Determine the (X, Y) coordinate at the center of the cell enclosing the given text.  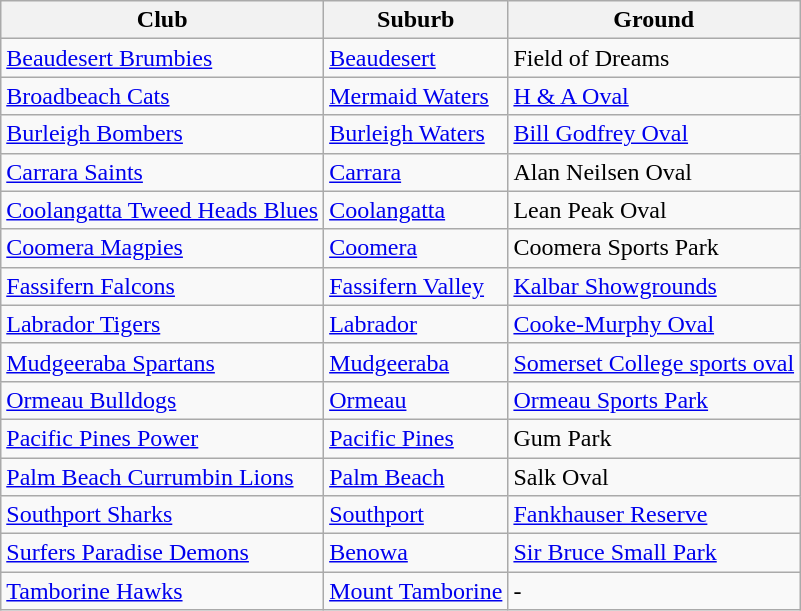
Ormeau (416, 400)
Kalbar Showgrounds (654, 286)
Southport (416, 515)
Ground (654, 20)
Pacific Pines (416, 438)
Burleigh Waters (416, 134)
Ormeau Bulldogs (162, 400)
Pacific Pines Power (162, 438)
Mermaid Waters (416, 96)
- (654, 591)
Southport Sharks (162, 515)
Mudgeeraba (416, 362)
Labrador Tigers (162, 324)
Palm Beach Currumbin Lions (162, 477)
Carrara (416, 172)
Ormeau Sports Park (654, 400)
Tamborine Hawks (162, 591)
Beaudesert (416, 58)
Fassifern Falcons (162, 286)
Beaudesert Brumbies (162, 58)
Field of Dreams (654, 58)
Lean Peak Oval (654, 210)
Fassifern Valley (416, 286)
Salk Oval (654, 477)
Fankhauser Reserve (654, 515)
Coomera Sports Park (654, 248)
Sir Bruce Small Park (654, 553)
Somerset College sports oval (654, 362)
Mudgeeraba Spartans (162, 362)
Club (162, 20)
Alan Neilsen Oval (654, 172)
Benowa (416, 553)
Cooke-Murphy Oval (654, 324)
Palm Beach (416, 477)
Coomera (416, 248)
Gum Park (654, 438)
Carrara Saints (162, 172)
Bill Godfrey Oval (654, 134)
Mount Tamborine (416, 591)
H & A Oval (654, 96)
Coolangatta (416, 210)
Broadbeach Cats (162, 96)
Labrador (416, 324)
Suburb (416, 20)
Surfers Paradise Demons (162, 553)
Burleigh Bombers (162, 134)
Coolangatta Tweed Heads Blues (162, 210)
Coomera Magpies (162, 248)
